Locate the cell with the specified text and output its (X, Y) center coordinate. 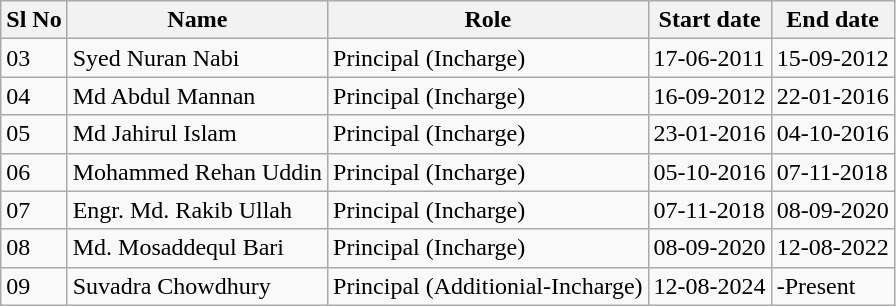
Md Jahirul Islam (197, 134)
Role (488, 20)
Engr. Md. Rakib Ullah (197, 210)
08 (34, 248)
22-01-2016 (832, 96)
15-09-2012 (832, 58)
Principal (Additionial-Incharge) (488, 286)
12-08-2022 (832, 248)
Syed Nuran Nabi (197, 58)
End date (832, 20)
17-06-2011 (710, 58)
05 (34, 134)
-Present (832, 286)
03 (34, 58)
05-10-2016 (710, 172)
Mohammed Rehan Uddin (197, 172)
04-10-2016 (832, 134)
23-01-2016 (710, 134)
Name (197, 20)
09 (34, 286)
Start date (710, 20)
12-08-2024 (710, 286)
Md. Mosaddequl Bari (197, 248)
16-09-2012 (710, 96)
Sl No (34, 20)
04 (34, 96)
Md Abdul Mannan (197, 96)
Suvadra Chowdhury (197, 286)
06 (34, 172)
07 (34, 210)
